Locate the cell with the specified text and output its [X, Y] center coordinate. 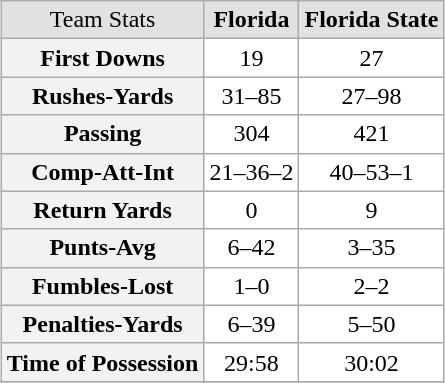
40–53–1 [372, 172]
Florida State [372, 20]
Team Stats [102, 20]
304 [252, 134]
31–85 [252, 96]
5–50 [372, 324]
Return Yards [102, 210]
Rushes-Yards [102, 96]
First Downs [102, 58]
29:58 [252, 362]
6–39 [252, 324]
3–35 [372, 248]
9 [372, 210]
Fumbles-Lost [102, 286]
19 [252, 58]
Penalties-Yards [102, 324]
Punts-Avg [102, 248]
Florida [252, 20]
6–42 [252, 248]
Comp-Att-Int [102, 172]
1–0 [252, 286]
2–2 [372, 286]
Time of Possession [102, 362]
27 [372, 58]
421 [372, 134]
27–98 [372, 96]
30:02 [372, 362]
0 [252, 210]
21–36–2 [252, 172]
Passing [102, 134]
